From the cell containing the given text, extract its center point as [X, Y] coordinate. 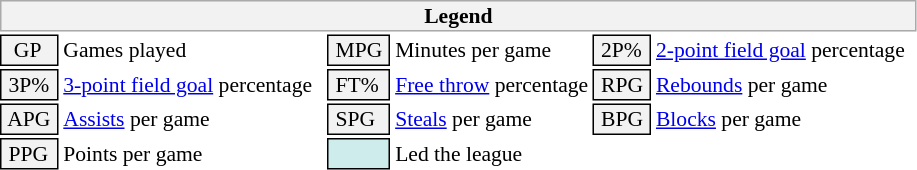
Free throw percentage [492, 85]
BPG [622, 120]
Rebounds per game [785, 85]
GP [30, 50]
SPG [359, 120]
2-point field goal percentage [785, 50]
Assists per game [193, 120]
APG [30, 120]
3P% [30, 85]
Steals per game [492, 120]
Minutes per game [492, 50]
Blocks per game [785, 120]
Games played [193, 50]
FT% [359, 85]
MPG [359, 50]
Legend [458, 16]
RPG [622, 85]
Led the league [492, 154]
2P% [622, 50]
PPG [30, 154]
3-point field goal percentage [193, 85]
Points per game [193, 154]
